Pinpoint the cell where the given text exists, returning its (x, y) midpoint coordinate. 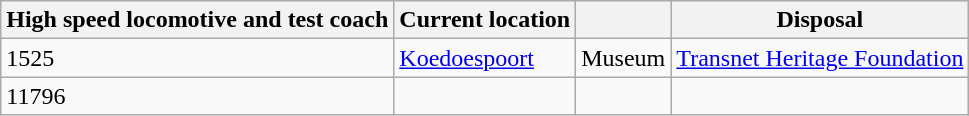
Koedoespoort (485, 58)
1525 (198, 58)
Museum (624, 58)
Disposal (820, 20)
Current location (485, 20)
Transnet Heritage Foundation (820, 58)
High speed locomotive and test coach (198, 20)
11796 (198, 96)
